Locate the cell with the specified text and output its (X, Y) center coordinate. 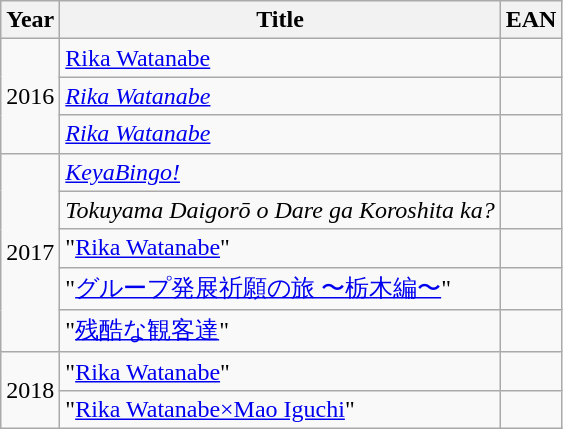
EAN (531, 20)
Title (280, 20)
2018 (30, 390)
Tokuyama Daigorō o Dare ga Koroshita ka? (280, 210)
"残酷な観客達" (280, 332)
KeyaBingo! (280, 172)
2016 (30, 96)
"グループ発展祈願の旅 〜栃木編〜" (280, 288)
Year (30, 20)
"Rika Watanabe×Mao Iguchi" (280, 409)
2017 (30, 252)
